Pinpoint the cell where the given text exists, returning its [X, Y] midpoint coordinate. 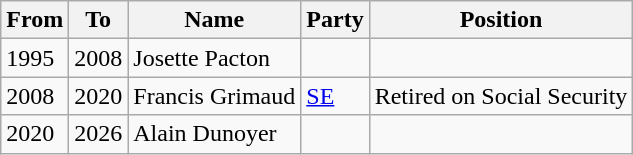
Name [214, 20]
SE [335, 96]
Josette Pacton [214, 58]
To [98, 20]
1995 [35, 58]
Retired on Social Security [501, 96]
Francis Grimaud [214, 96]
Alain Dunoyer [214, 134]
Position [501, 20]
From [35, 20]
2026 [98, 134]
Party [335, 20]
